Scan for the cell matching the given text and deliver its (X, Y) coordinate at center. 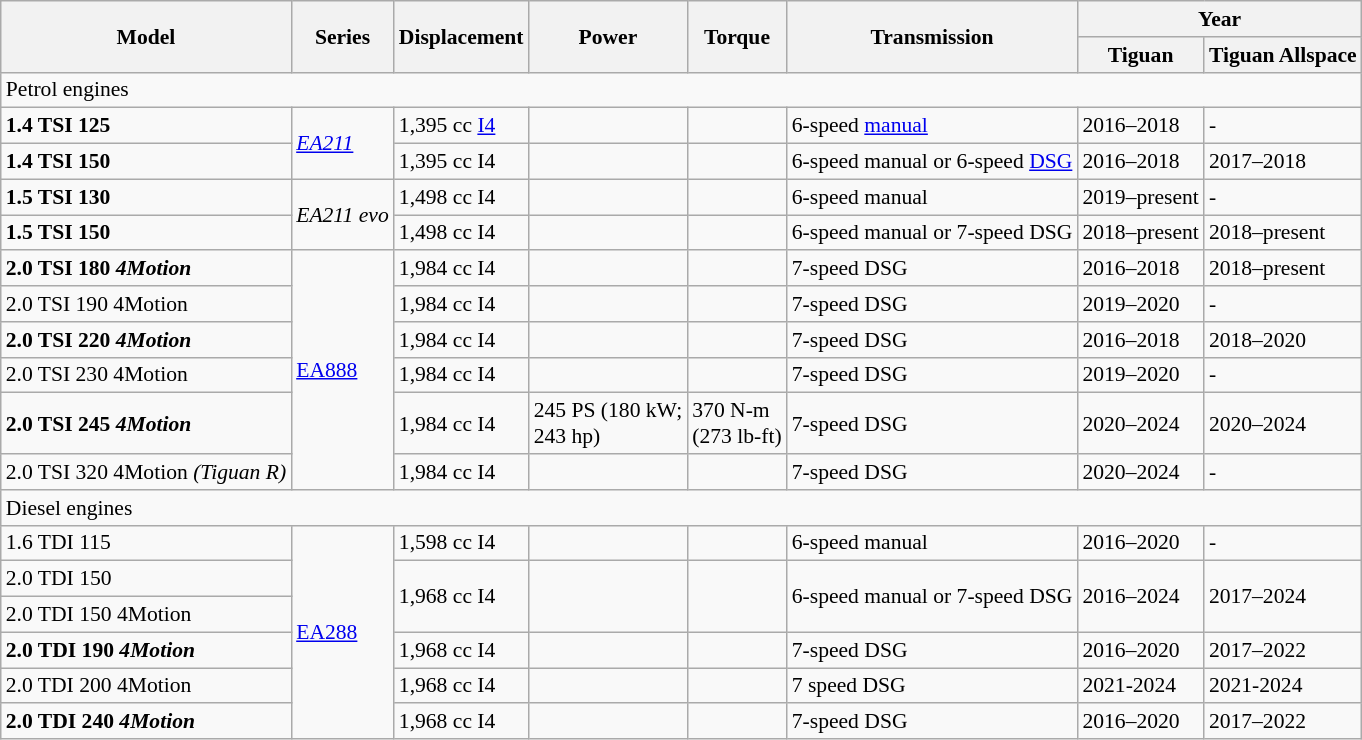
7 speed DSG (932, 686)
EA211 evo (342, 214)
6-speed manual or 6-speed DSG (932, 162)
2.0 TDI 150 (146, 579)
EA288 (342, 632)
2016–2024 (1140, 596)
Series (342, 36)
EA888 (342, 370)
1.5 TSI 150 (146, 233)
EA211 (342, 144)
Petrol engines (682, 90)
2.0 TDI 150 4Motion (146, 615)
1.5 TSI 130 (146, 197)
2.0 TSI 190 4Motion (146, 304)
Diesel engines (682, 508)
Tiguan Allspace (1283, 55)
370 N-m(273 lb-ft) (736, 424)
2.0 TDI 200 4Motion (146, 686)
2017–2018 (1283, 162)
Transmission (932, 36)
Model (146, 36)
Torque (736, 36)
2.0 TSI 230 4Motion (146, 375)
Displacement (462, 36)
2.0 TDI 190 4Motion (146, 650)
Power (608, 36)
2018–2020 (1283, 340)
Tiguan (1140, 55)
2017–2024 (1283, 596)
1,598 cc I4 (462, 543)
1.4 TSI 125 (146, 126)
2019–present (1140, 197)
2.0 TSI 245 4Motion (146, 424)
1.4 TSI 150 (146, 162)
2.0 TSI 180 4Motion (146, 269)
2.0 TDI 240 4Motion (146, 722)
Year (1219, 19)
245 PS (180 kW;243 hp) (608, 424)
2.0 TSI 220 4Motion (146, 340)
2.0 TSI 320 4Motion (Tiguan R) (146, 472)
1.6 TDI 115 (146, 543)
